Scan for the cell matching the given text and deliver its (x, y) coordinate at center. 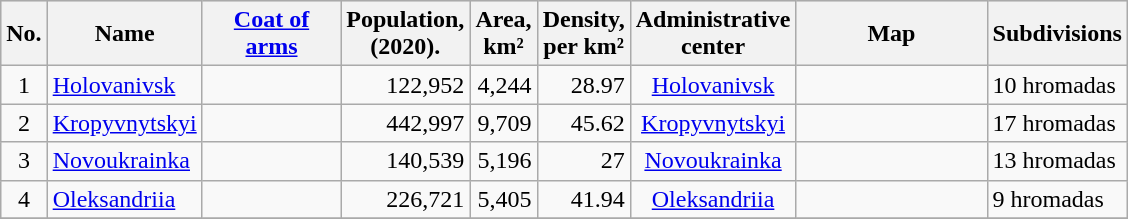
10 hromadas (1057, 85)
Coat of arms (272, 34)
122,952 (406, 85)
226,721 (406, 199)
28.97 (584, 85)
5,405 (504, 199)
5,196 (504, 161)
Area, km² (504, 34)
45.62 (584, 123)
4 (24, 199)
Name (124, 34)
Subdivisions (1057, 34)
2 (24, 123)
17 hromadas (1057, 123)
Map (892, 34)
3 (24, 161)
27 (584, 161)
4,244 (504, 85)
No. (24, 34)
13 hromadas (1057, 161)
Administrative center (713, 34)
442,997 (406, 123)
1 (24, 85)
Density, per km² (584, 34)
9,709 (504, 123)
Population, (2020). (406, 34)
9 hromadas (1057, 199)
140,539 (406, 161)
41.94 (584, 199)
